Scan for the cell matching the given text and deliver its [X, Y] coordinate at center. 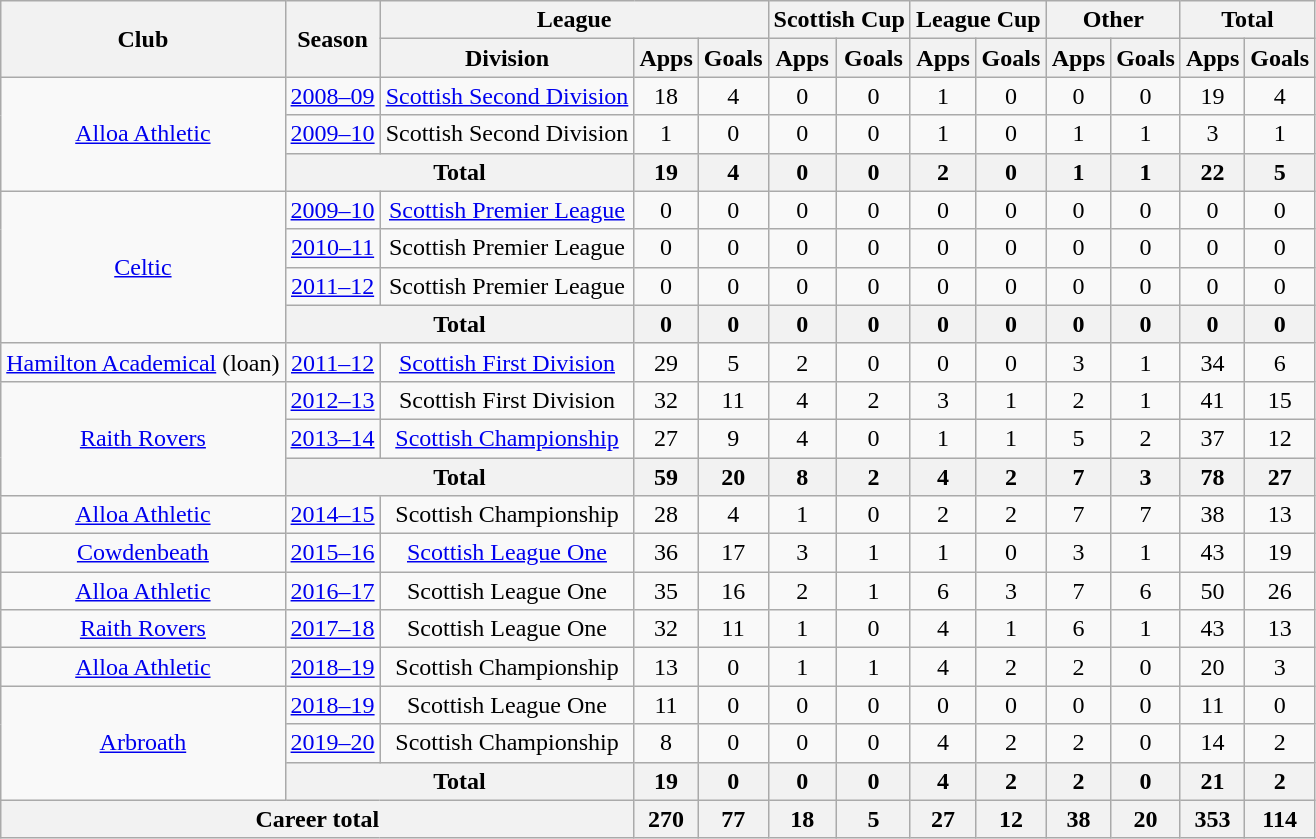
78 [1212, 477]
16 [733, 591]
22 [1212, 172]
270 [666, 819]
2008–09 [332, 96]
353 [1212, 819]
Season [332, 39]
37 [1212, 438]
2013–14 [332, 438]
2019–20 [332, 743]
Arbroath [143, 743]
41 [1212, 400]
Division [507, 58]
36 [666, 553]
2016–17 [332, 591]
Other [1113, 20]
2015–16 [332, 553]
50 [1212, 591]
2010–11 [332, 248]
114 [1280, 819]
Hamilton Academical (loan) [143, 362]
34 [1212, 362]
14 [1212, 743]
77 [733, 819]
26 [1280, 591]
Cowdenbeath [143, 553]
15 [1280, 400]
28 [666, 515]
Club [143, 39]
35 [666, 591]
Career total [318, 819]
Scottish Cup [839, 20]
21 [1212, 781]
League [574, 20]
9 [733, 438]
59 [666, 477]
2014–15 [332, 515]
17 [733, 553]
League Cup [978, 20]
Celtic [143, 267]
2017–18 [332, 629]
29 [666, 362]
2012–13 [332, 400]
